Capture the cell that displays the provided text and extract its [X, Y] central coordinate. 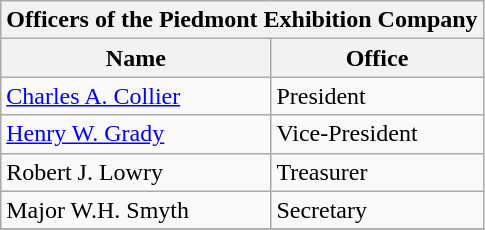
Robert J. Lowry [136, 172]
Treasurer [377, 172]
Office [377, 58]
Charles A. Collier [136, 96]
Secretary [377, 210]
Vice-President [377, 134]
Major W.H. Smyth [136, 210]
President [377, 96]
Henry W. Grady [136, 134]
Name [136, 58]
Officers of the Piedmont Exhibition Company [242, 20]
